Detect which cell encompasses the target text, then output its (X, Y) center coordinate. 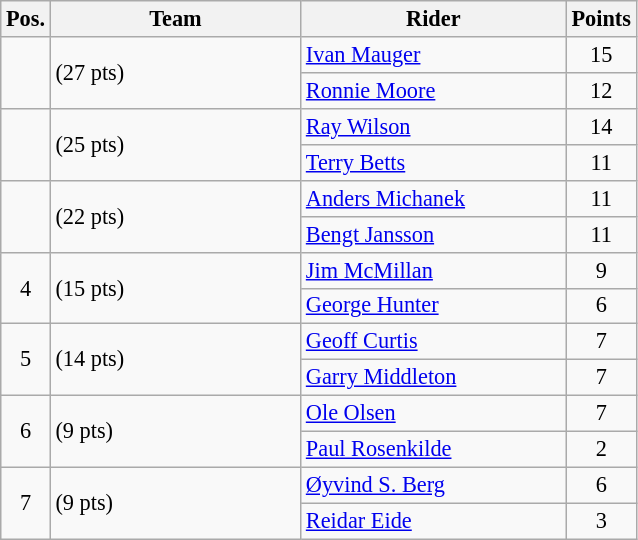
Points (601, 19)
Garry Middleton (434, 378)
Ivan Mauger (434, 55)
Anders Michanek (434, 198)
5 (26, 360)
4 (26, 288)
Ronnie Moore (434, 90)
Team (175, 19)
(27 pts) (175, 73)
Reidar Eide (434, 521)
9 (601, 270)
Ray Wilson (434, 126)
Terry Betts (434, 162)
Pos. (26, 19)
Rider (434, 19)
Paul Rosenkilde (434, 450)
3 (601, 521)
(22 pts) (175, 216)
(15 pts) (175, 288)
(14 pts) (175, 360)
12 (601, 90)
Ole Olsen (434, 414)
2 (601, 450)
(25 pts) (175, 144)
14 (601, 126)
Jim McMillan (434, 270)
Bengt Jansson (434, 234)
15 (601, 55)
Geoff Curtis (434, 342)
Øyvind S. Berg (434, 485)
George Hunter (434, 306)
